Find where the given text appears and provide that cell's center as [x, y] coordinate. 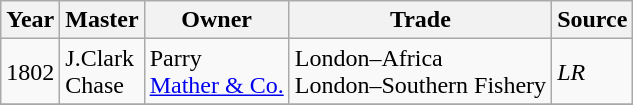
ParryMather & Co. [216, 72]
1802 [30, 72]
Year [30, 20]
Trade [420, 20]
Source [592, 20]
J.ClarkChase [102, 72]
LR [592, 72]
London–AfricaLondon–Southern Fishery [420, 72]
Master [102, 20]
Owner [216, 20]
